Pinpoint the cell where the given text exists, returning its (x, y) midpoint coordinate. 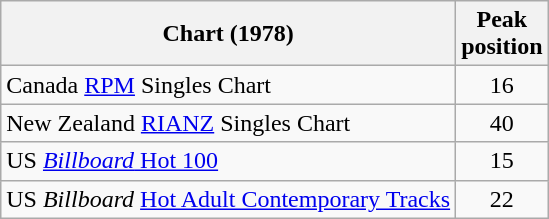
Canada RPM Singles Chart (228, 85)
40 (502, 123)
22 (502, 199)
Peakposition (502, 34)
US Billboard Hot 100 (228, 161)
US Billboard Hot Adult Contemporary Tracks (228, 199)
New Zealand RIANZ Singles Chart (228, 123)
16 (502, 85)
15 (502, 161)
Chart (1978) (228, 34)
